Search for the cell housing the specified text and yield its (X, Y) center coordinate. 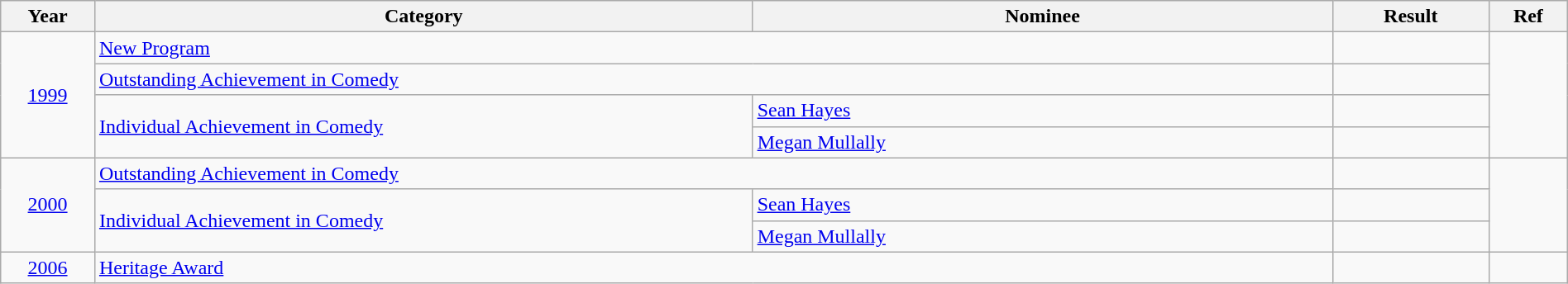
Year (48, 17)
Result (1411, 17)
Category (423, 17)
Heritage Award (713, 267)
2006 (48, 267)
New Program (713, 48)
Ref (1528, 17)
1999 (48, 95)
Nominee (1042, 17)
2000 (48, 205)
